Determine the [X, Y] coordinate at the center of the cell enclosing the given text.  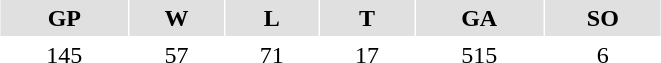
W [177, 18]
GA [479, 18]
T [367, 18]
L [272, 18]
GP [64, 18]
